Pinpoint the cell where the given text exists, returning its (X, Y) midpoint coordinate. 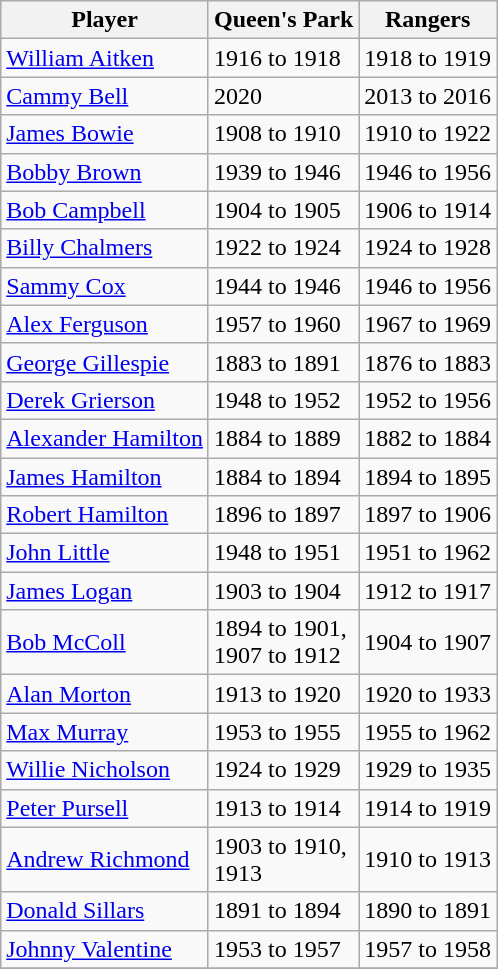
1948 to 1951 (283, 553)
1890 to 1891 (428, 911)
1876 to 1883 (428, 362)
1882 to 1884 (428, 438)
George Gillespie (105, 362)
Andrew Richmond (105, 860)
Max Murray (105, 732)
1910 to 1913 (428, 860)
Cammy Bell (105, 96)
2013 to 2016 (428, 96)
Alan Morton (105, 694)
1948 to 1952 (283, 400)
1955 to 1962 (428, 732)
Billy Chalmers (105, 248)
1913 to 1914 (283, 808)
1967 to 1969 (428, 324)
Derek Grierson (105, 400)
1894 to 1901,1907 to 1912 (283, 642)
1904 to 1905 (283, 210)
1903 to 1904 (283, 591)
1913 to 1920 (283, 694)
1883 to 1891 (283, 362)
Bobby Brown (105, 172)
1897 to 1906 (428, 515)
1891 to 1894 (283, 911)
1910 to 1922 (428, 134)
1924 to 1928 (428, 248)
1952 to 1956 (428, 400)
1920 to 1933 (428, 694)
James Logan (105, 591)
1951 to 1962 (428, 553)
1908 to 1910 (283, 134)
2020 (283, 96)
1884 to 1889 (283, 438)
1896 to 1897 (283, 515)
Bob Campbell (105, 210)
Robert Hamilton (105, 515)
Peter Pursell (105, 808)
Queen's Park (283, 20)
1916 to 1918 (283, 58)
William Aitken (105, 58)
1912 to 1917 (428, 591)
Sammy Cox (105, 286)
Alexander Hamilton (105, 438)
1922 to 1924 (283, 248)
John Little (105, 553)
1953 to 1955 (283, 732)
1918 to 1919 (428, 58)
Bob McColl (105, 642)
1894 to 1895 (428, 477)
Player (105, 20)
Alex Ferguson (105, 324)
Donald Sillars (105, 911)
James Hamilton (105, 477)
1904 to 1907 (428, 642)
1903 to 1910,1913 (283, 860)
Johnny Valentine (105, 949)
James Bowie (105, 134)
1957 to 1960 (283, 324)
1953 to 1957 (283, 949)
1957 to 1958 (428, 949)
Rangers (428, 20)
1944 to 1946 (283, 286)
Willie Nicholson (105, 770)
1884 to 1894 (283, 477)
1914 to 1919 (428, 808)
1929 to 1935 (428, 770)
1939 to 1946 (283, 172)
1924 to 1929 (283, 770)
1906 to 1914 (428, 210)
